For the text-containing cell, return its midpoint in (X, Y) coordinate format. 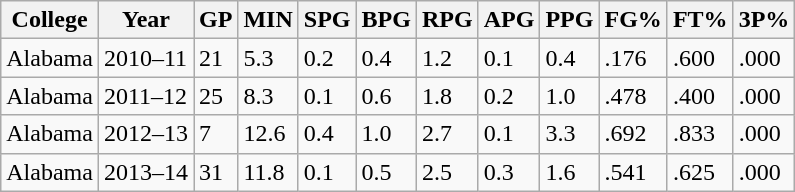
25 (216, 96)
SPG (327, 20)
PPG (570, 20)
BPG (386, 20)
1.2 (447, 58)
.625 (700, 172)
RPG (447, 20)
12.6 (268, 134)
APG (509, 20)
.600 (700, 58)
21 (216, 58)
5.3 (268, 58)
2012–13 (146, 134)
2.7 (447, 134)
0.3 (509, 172)
.400 (700, 96)
FT% (700, 20)
3.3 (570, 134)
8.3 (268, 96)
.176 (633, 58)
.541 (633, 172)
Year (146, 20)
0.5 (386, 172)
MIN (268, 20)
31 (216, 172)
2.5 (447, 172)
1.8 (447, 96)
3P% (764, 20)
11.8 (268, 172)
.833 (700, 134)
FG% (633, 20)
7 (216, 134)
.478 (633, 96)
2013–14 (146, 172)
1.6 (570, 172)
College (50, 20)
GP (216, 20)
2010–11 (146, 58)
0.6 (386, 96)
.692 (633, 134)
2011–12 (146, 96)
